From the cell containing the given text, extract its center point as [X, Y] coordinate. 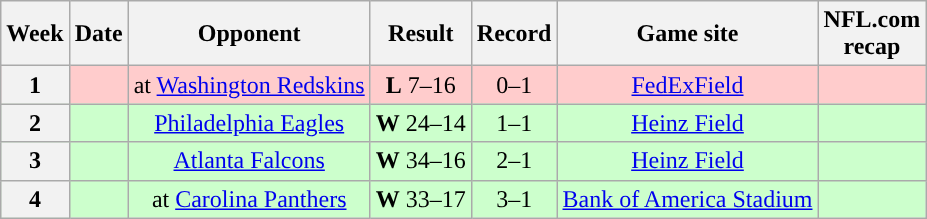
4 [35, 199]
Week [35, 34]
3 [35, 161]
Result [420, 34]
at Washington Redskins [249, 85]
2–1 [514, 161]
1 [35, 85]
W 24–14 [420, 123]
W 34–16 [420, 161]
1–1 [514, 123]
Bank of America Stadium [688, 199]
Philadelphia Eagles [249, 123]
NFL.comrecap [872, 34]
Opponent [249, 34]
W 33–17 [420, 199]
FedExField [688, 85]
2 [35, 123]
Game site [688, 34]
L 7–16 [420, 85]
3–1 [514, 199]
at Carolina Panthers [249, 199]
0–1 [514, 85]
Record [514, 34]
Atlanta Falcons [249, 161]
Date [98, 34]
